For the text-containing cell, return its midpoint in [X, Y] coordinate format. 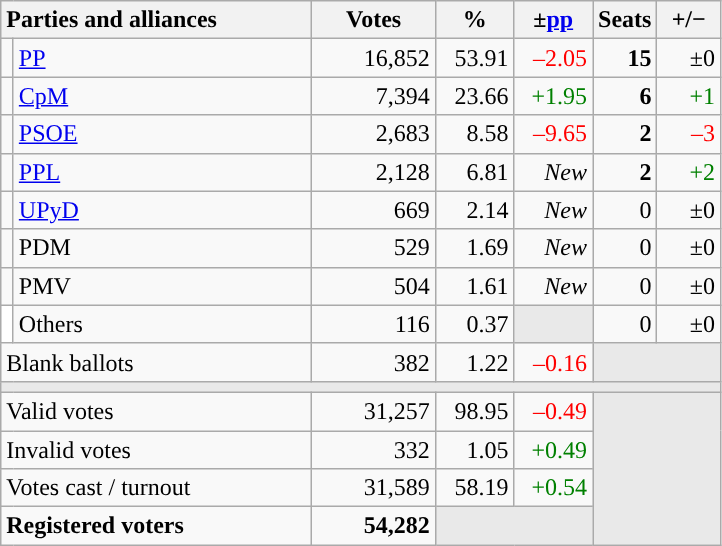
Votes cast / turnout [156, 488]
529 [374, 248]
+1 [689, 96]
% [474, 20]
1.69 [474, 248]
Registered voters [156, 526]
–2.05 [554, 58]
Votes [374, 20]
–9.65 [554, 134]
–3 [689, 134]
16,852 [374, 58]
53.91 [474, 58]
23.66 [474, 96]
Parties and alliances [156, 20]
1.22 [474, 362]
504 [374, 286]
PSOE [162, 134]
669 [374, 210]
116 [374, 324]
54,282 [374, 526]
Others [162, 324]
2,683 [374, 134]
Valid votes [156, 411]
+0.54 [554, 488]
PPL [162, 172]
382 [374, 362]
6 [624, 96]
PDM [162, 248]
31,589 [374, 488]
+1.95 [554, 96]
+0.49 [554, 449]
±pp [554, 20]
6.81 [474, 172]
+2 [689, 172]
2.14 [474, 210]
CpM [162, 96]
Seats [624, 20]
PP [162, 58]
PMV [162, 286]
8.58 [474, 134]
1.61 [474, 286]
–0.49 [554, 411]
7,394 [374, 96]
15 [624, 58]
2,128 [374, 172]
332 [374, 449]
UPyD [162, 210]
1.05 [474, 449]
0.37 [474, 324]
31,257 [374, 411]
Invalid votes [156, 449]
+/− [689, 20]
98.95 [474, 411]
Blank ballots [156, 362]
58.19 [474, 488]
–0.16 [554, 362]
